Extract the (x, y) coordinate from the center of the cell holding the provided text.  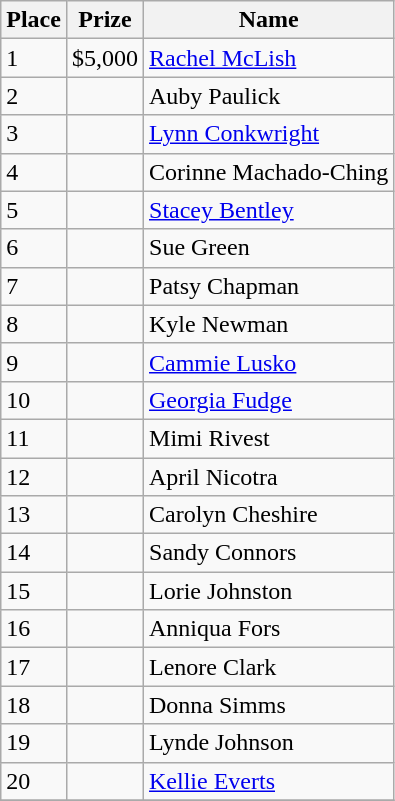
3 (34, 134)
Kellie Everts (269, 781)
Prize (104, 20)
Anniqua Fors (269, 629)
Donna Simms (269, 705)
$5,000 (104, 58)
2 (34, 96)
Patsy Chapman (269, 286)
Cammie Lusko (269, 362)
17 (34, 667)
4 (34, 172)
Sue Green (269, 248)
Rachel McLish (269, 58)
Lynn Conkwright (269, 134)
Corinne Machado-Ching (269, 172)
Kyle Newman (269, 324)
Lorie Johnston (269, 591)
19 (34, 743)
Sandy Connors (269, 553)
8 (34, 324)
20 (34, 781)
1 (34, 58)
April Nicotra (269, 477)
Place (34, 20)
Lynde Johnson (269, 743)
Carolyn Cheshire (269, 515)
16 (34, 629)
14 (34, 553)
6 (34, 248)
12 (34, 477)
Mimi Rivest (269, 438)
15 (34, 591)
10 (34, 400)
9 (34, 362)
Name (269, 20)
7 (34, 286)
Auby Paulick (269, 96)
11 (34, 438)
Georgia Fudge (269, 400)
Stacey Bentley (269, 210)
18 (34, 705)
Lenore Clark (269, 667)
13 (34, 515)
5 (34, 210)
